Determine the (X, Y) coordinate at the center of the cell enclosing the given text.  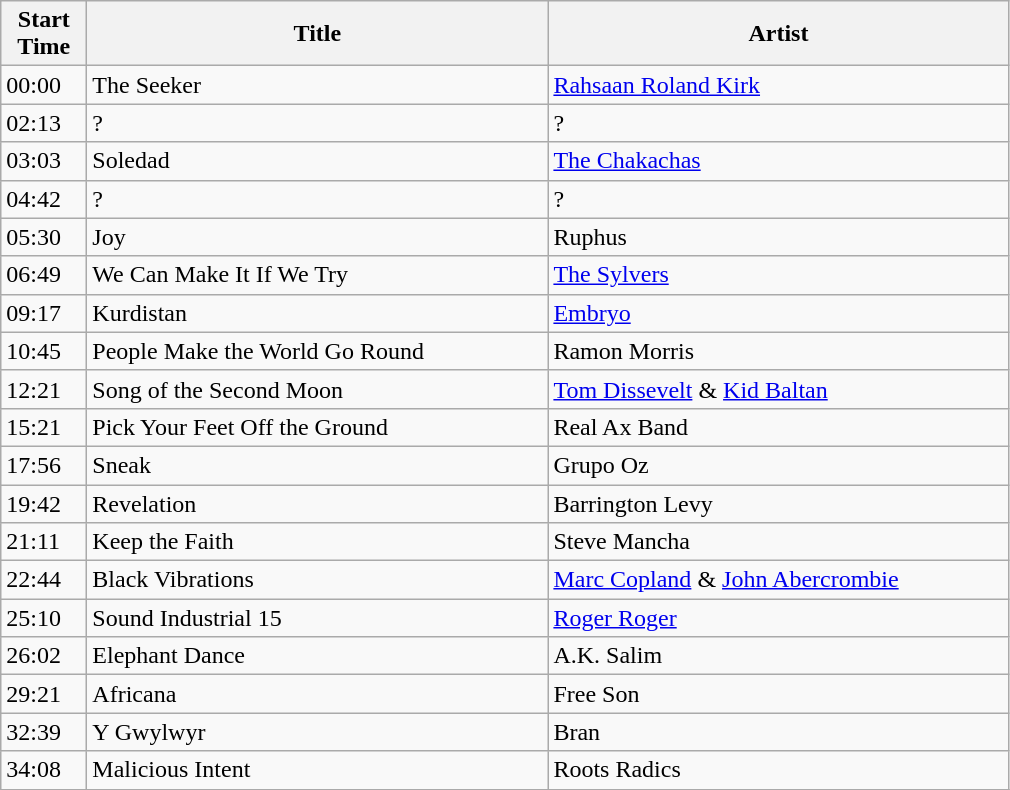
Barrington Levy (778, 503)
15:21 (44, 427)
Marc Copland & John Abercrombie (778, 580)
Title (318, 34)
Ramon Morris (778, 351)
Sneak (318, 465)
00:00 (44, 85)
Real Ax Band (778, 427)
Roots Radics (778, 770)
Soledad (318, 161)
We Can Make It If We Try (318, 275)
People Make the World Go Round (318, 351)
Embryo (778, 313)
Artist (778, 34)
Y Gwylwyr (318, 732)
Rahsaan Roland Kirk (778, 85)
29:21 (44, 694)
09:17 (44, 313)
17:56 (44, 465)
34:08 (44, 770)
Bran (778, 732)
Elephant Dance (318, 656)
Roger Roger (778, 618)
21:11 (44, 542)
Keep the Faith (318, 542)
The Seeker (318, 85)
26:02 (44, 656)
Pick Your Feet Off the Ground (318, 427)
Sound Industrial 15 (318, 618)
Ruphus (778, 237)
Song of the Second Moon (318, 389)
Start Time (44, 34)
Kurdistan (318, 313)
Africana (318, 694)
19:42 (44, 503)
Malicious Intent (318, 770)
Free Son (778, 694)
Steve Mancha (778, 542)
Tom Dissevelt & Kid Baltan (778, 389)
32:39 (44, 732)
12:21 (44, 389)
22:44 (44, 580)
02:13 (44, 123)
03:03 (44, 161)
25:10 (44, 618)
Grupo Oz (778, 465)
Black Vibrations (318, 580)
06:49 (44, 275)
Joy (318, 237)
Revelation (318, 503)
10:45 (44, 351)
A.K. Salim (778, 656)
04:42 (44, 199)
05:30 (44, 237)
The Chakachas (778, 161)
The Sylvers (778, 275)
